Return [X, Y] of the center of cell containing provided text 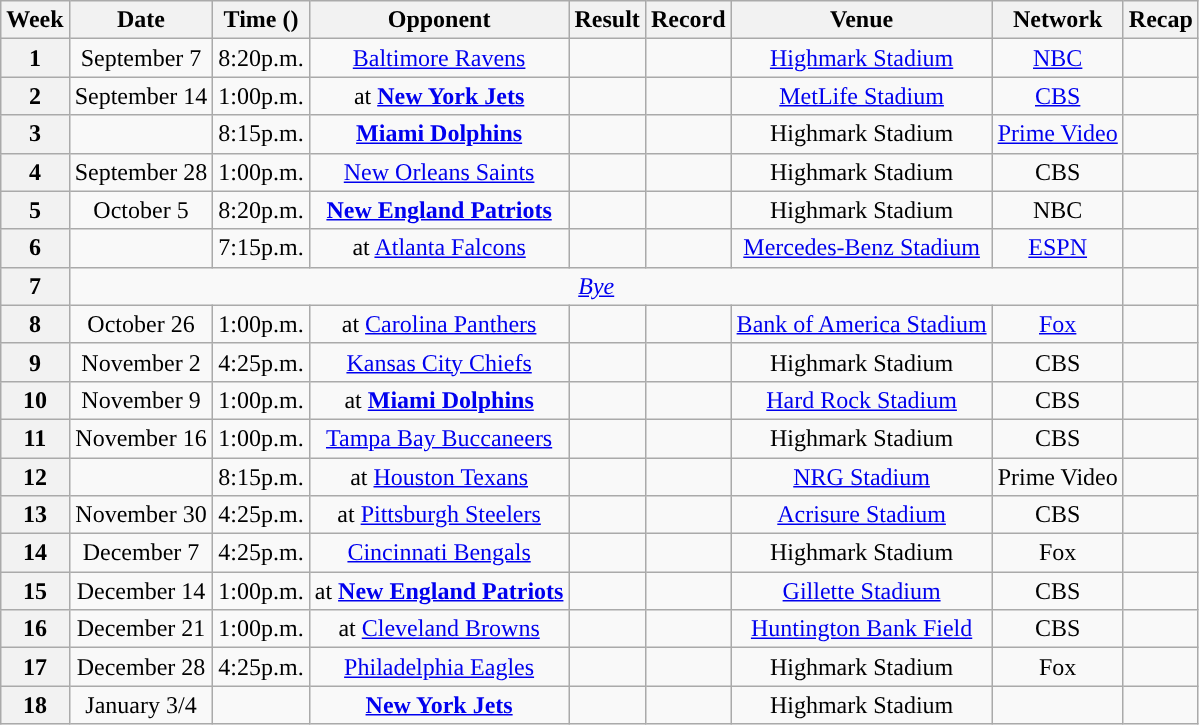
at Atlanta Falcons [439, 248]
at Houston Texans [439, 477]
12 [35, 477]
New York Jets [439, 705]
Result [607, 20]
15 [35, 591]
3 [35, 134]
at New England Patriots [439, 591]
Gillette Stadium [862, 591]
Network [1058, 20]
6 [35, 248]
Miami Dolphins [439, 134]
11 [35, 438]
ESPN [1058, 248]
17 [35, 667]
Baltimore Ravens [439, 58]
10 [35, 400]
December 28 [141, 667]
Recap [1160, 20]
2 [35, 96]
Bank of America Stadium [862, 324]
November 30 [141, 515]
8 [35, 324]
Tampa Bay Buccaneers [439, 438]
September 28 [141, 172]
at New York Jets [439, 96]
Venue [862, 20]
December 14 [141, 591]
November 16 [141, 438]
Philadelphia Eagles [439, 667]
Week [35, 20]
16 [35, 629]
September 14 [141, 96]
Huntington Bank Field [862, 629]
Date [141, 20]
14 [35, 553]
at Pittsburgh Steelers [439, 515]
New Orleans Saints [439, 172]
Bye [596, 286]
4 [35, 172]
December 21 [141, 629]
Record [688, 20]
7:15p.m. [261, 248]
Opponent [439, 20]
October 26 [141, 324]
18 [35, 705]
Hard Rock Stadium [862, 400]
1 [35, 58]
November 2 [141, 362]
Cincinnati Bengals [439, 553]
January 3/4 [141, 705]
MetLife Stadium [862, 96]
9 [35, 362]
5 [35, 210]
Acrisure Stadium [862, 515]
at Miami Dolphins [439, 400]
New England Patriots [439, 210]
Kansas City Chiefs [439, 362]
at Cleveland Browns [439, 629]
13 [35, 515]
Time () [261, 20]
at Carolina Panthers [439, 324]
October 5 [141, 210]
7 [35, 286]
Mercedes-Benz Stadium [862, 248]
November 9 [141, 400]
NRG Stadium [862, 477]
December 7 [141, 553]
September 7 [141, 58]
